Pinpoint the cell where the given text exists, returning its [X, Y] midpoint coordinate. 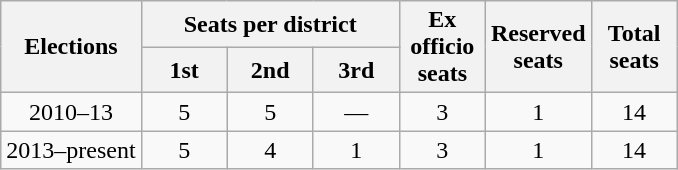
Reserved seats [538, 47]
3rd [356, 70]
4 [270, 150]
2010–13 [71, 112]
2nd [270, 70]
Total seats [634, 47]
1st [184, 70]
2013–present [71, 150]
Seats per district [270, 24]
Elections [71, 47]
— [356, 112]
Ex officio seats [442, 47]
